Find where the given text appears and provide that cell's center as (X, Y) coordinate. 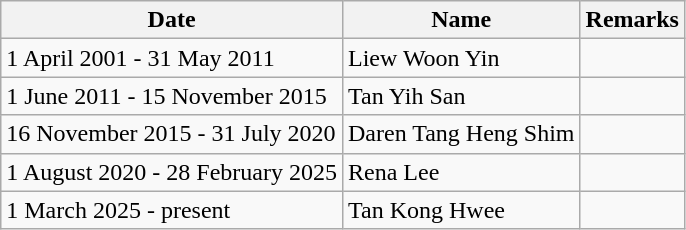
Tan Yih San (461, 96)
16 November 2015 - 31 July 2020 (172, 134)
Tan Kong Hwee (461, 210)
1 June 2011 - 15 November 2015 (172, 96)
Rena Lee (461, 172)
Name (461, 20)
Remarks (632, 20)
1 March 2025 - present (172, 210)
Daren Tang Heng Shim (461, 134)
Liew Woon Yin (461, 58)
1 August 2020 - 28 February 2025 (172, 172)
1 April 2001 - 31 May 2011 (172, 58)
Date (172, 20)
